Scan for the cell matching the given text and deliver its (X, Y) coordinate at center. 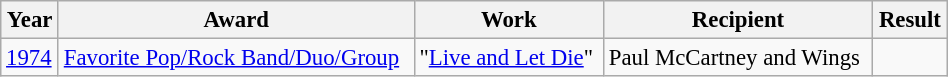
Favorite Pop/Rock Band/Duo/Group (236, 58)
Result (910, 20)
Work (508, 20)
1974 (30, 58)
Year (30, 20)
"Live and Let Die" (508, 58)
Award (236, 20)
Paul McCartney and Wings (738, 58)
Recipient (738, 20)
